For the text-containing cell, return its midpoint in [x, y] coordinate format. 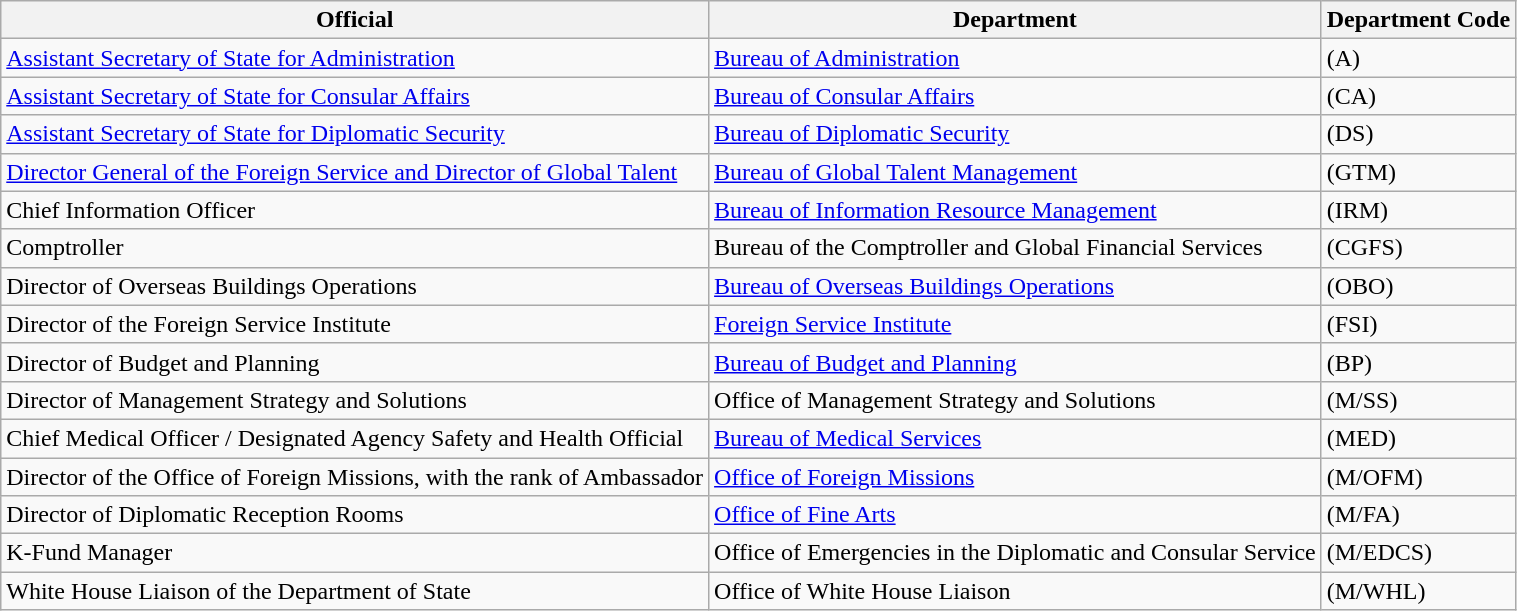
(FSI) [1418, 324]
(M/FA) [1418, 515]
(CA) [1418, 96]
Bureau of Diplomatic Security [1016, 134]
Office of Fine Arts [1016, 515]
Director of Budget and Planning [355, 362]
Assistant Secretary of State for Administration [355, 58]
(IRM) [1418, 210]
(M/SS) [1418, 400]
Bureau of Consular Affairs [1016, 96]
Comptroller [355, 248]
Director of Overseas Buildings Operations [355, 286]
Director of Diplomatic Reception Rooms [355, 515]
Bureau of Medical Services [1016, 438]
Bureau of Information Resource Management [1016, 210]
(OBO) [1418, 286]
White House Liaison of the Department of State [355, 591]
Director of the Office of Foreign Missions, with the rank of Ambassador [355, 477]
(M/EDCS) [1418, 553]
Office of Management Strategy and Solutions [1016, 400]
Foreign Service Institute [1016, 324]
(DS) [1418, 134]
Director of the Foreign Service Institute [355, 324]
Bureau of Administration [1016, 58]
(MED) [1418, 438]
K-Fund Manager [355, 553]
Bureau of the Comptroller and Global Financial Services [1016, 248]
(BP) [1418, 362]
Chief Information Officer [355, 210]
Assistant Secretary of State for Consular Affairs [355, 96]
Assistant Secretary of State for Diplomatic Security [355, 134]
Department Code [1418, 20]
(M/OFM) [1418, 477]
(GTM) [1418, 172]
Bureau of Global Talent Management [1016, 172]
(CGFS) [1418, 248]
Director of Management Strategy and Solutions [355, 400]
Director General of the Foreign Service and Director of Global Talent [355, 172]
Office of Emergencies in the Diplomatic and Consular Service [1016, 553]
Chief Medical Officer / Designated Agency Safety and Health Official [355, 438]
Official [355, 20]
Bureau of Budget and Planning [1016, 362]
Office of Foreign Missions [1016, 477]
(A) [1418, 58]
Office of White House Liaison [1016, 591]
Bureau of Overseas Buildings Operations [1016, 286]
(M/WHL) [1418, 591]
Department [1016, 20]
